Return (X, Y) of the center of cell containing provided text 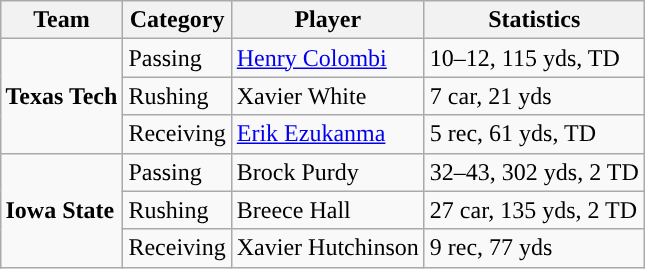
Iowa State (62, 210)
Statistics (534, 20)
27 car, 135 yds, 2 TD (534, 210)
Henry Colombi (328, 58)
9 rec, 77 yds (534, 248)
10–12, 115 yds, TD (534, 58)
Breece Hall (328, 210)
Category (177, 20)
7 car, 21 yds (534, 96)
Erik Ezukanma (328, 134)
Player (328, 20)
32–43, 302 yds, 2 TD (534, 172)
Brock Purdy (328, 172)
Xavier White (328, 96)
Xavier Hutchinson (328, 248)
5 rec, 61 yds, TD (534, 134)
Team (62, 20)
Texas Tech (62, 96)
